Output the [x, y] coordinate of the center of the cell containing the given text.  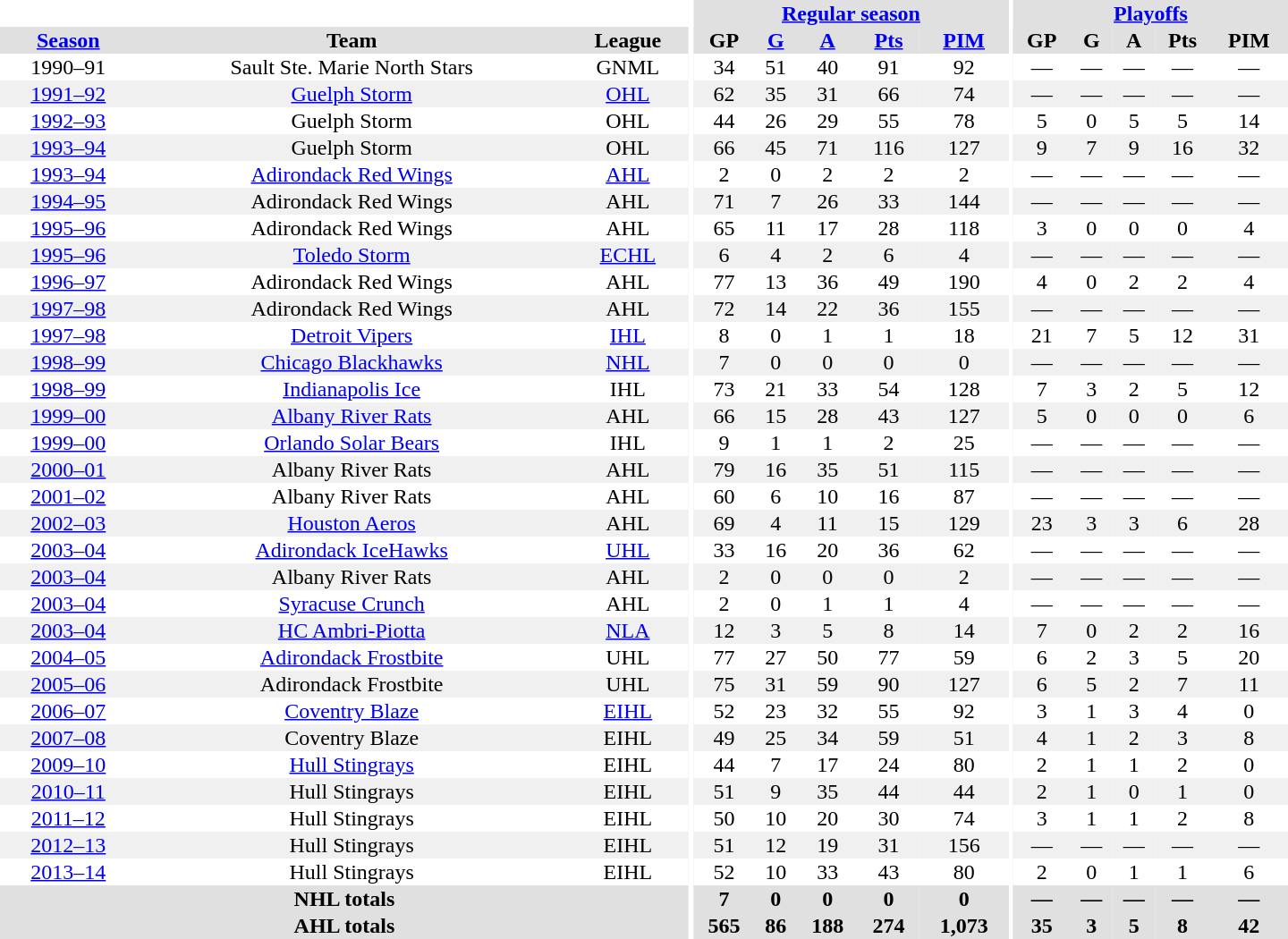
274 [888, 926]
NHL [628, 362]
GNML [628, 67]
156 [964, 845]
Adirondack IceHawks [352, 550]
72 [724, 309]
2000–01 [68, 469]
91 [888, 67]
1,073 [964, 926]
NHL totals [344, 899]
29 [827, 121]
75 [724, 684]
2012–13 [68, 845]
144 [964, 201]
Sault Ste. Marie North Stars [352, 67]
128 [964, 389]
2001–02 [68, 496]
69 [724, 523]
2004–05 [68, 657]
Orlando Solar Bears [352, 443]
Toledo Storm [352, 255]
27 [776, 657]
90 [888, 684]
18 [964, 335]
155 [964, 309]
2010–11 [68, 791]
2013–14 [68, 872]
NLA [628, 630]
2002–03 [68, 523]
1992–93 [68, 121]
1996–97 [68, 282]
2006–07 [68, 711]
190 [964, 282]
79 [724, 469]
60 [724, 496]
40 [827, 67]
Houston Aeros [352, 523]
1991–92 [68, 94]
Team [352, 40]
Syracuse Crunch [352, 604]
1990–91 [68, 67]
87 [964, 496]
2005–06 [68, 684]
86 [776, 926]
League [628, 40]
22 [827, 309]
19 [827, 845]
AHL totals [344, 926]
2009–10 [68, 765]
54 [888, 389]
78 [964, 121]
73 [724, 389]
118 [964, 228]
Regular season [851, 13]
2011–12 [68, 818]
Season [68, 40]
565 [724, 926]
13 [776, 282]
116 [888, 148]
Chicago Blackhawks [352, 362]
ECHL [628, 255]
188 [827, 926]
129 [964, 523]
Detroit Vipers [352, 335]
42 [1249, 926]
1994–95 [68, 201]
45 [776, 148]
Playoffs [1150, 13]
30 [888, 818]
2007–08 [68, 738]
HC Ambri-Piotta [352, 630]
24 [888, 765]
Indianapolis Ice [352, 389]
115 [964, 469]
65 [724, 228]
